Return the [X, Y] coordinate for the center point of the cell that contains the specified text.  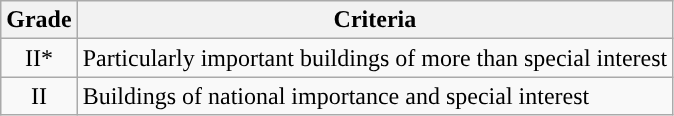
II* [39, 58]
Buildings of national importance and special interest [375, 96]
II [39, 96]
Grade [39, 20]
Particularly important buildings of more than special interest [375, 58]
Criteria [375, 20]
